Capture the cell that displays the provided text and extract its [X, Y] central coordinate. 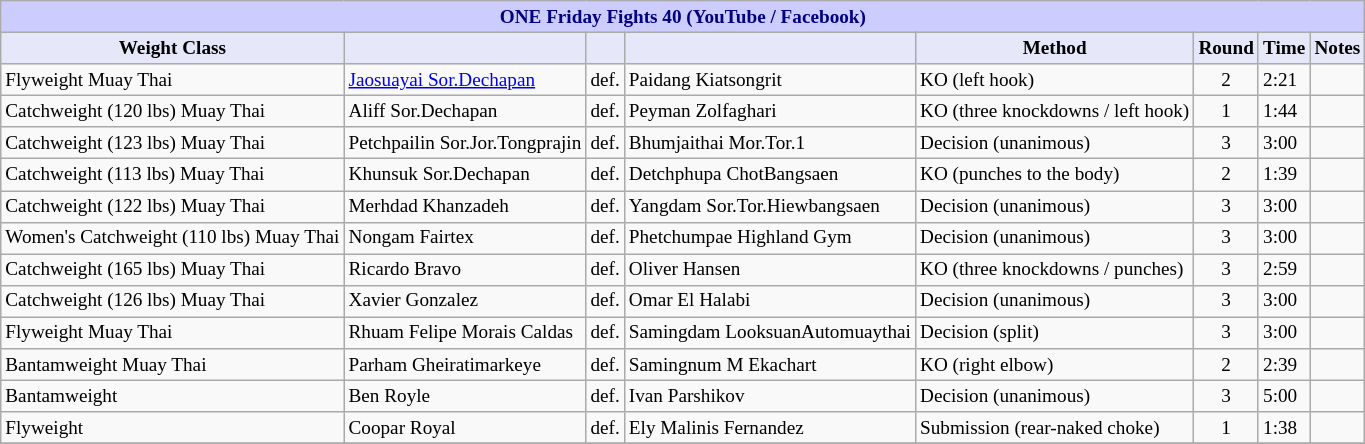
Round [1226, 48]
Catchweight (123 lbs) Muay Thai [172, 143]
Women's Catchweight (110 lbs) Muay Thai [172, 238]
Yangdam Sor.Tor.Hiewbangsaen [770, 206]
Jaosuayai Sor.Dechapan [465, 80]
Submission (rear-naked choke) [1054, 428]
Ely Malinis Fernandez [770, 428]
Method [1054, 48]
Samingnum M Ekachart [770, 365]
Omar El Halabi [770, 301]
5:00 [1284, 396]
Decision (split) [1054, 333]
ONE Friday Fights 40 (YouTube / Facebook) [683, 17]
Flyweight [172, 428]
Notes [1338, 48]
Merhdad Khanzadeh [465, 206]
Bhumjaithai Mor.Tor.1 [770, 143]
Ivan Parshikov [770, 396]
Xavier Gonzalez [465, 301]
Time [1284, 48]
Peyman Zolfaghari [770, 111]
Detchphupa ChotBangsaen [770, 175]
KO (three knockdowns / punches) [1054, 270]
2:59 [1284, 270]
Nongam Fairtex [465, 238]
Ricardo Bravo [465, 270]
1:44 [1284, 111]
Catchweight (122 lbs) Muay Thai [172, 206]
Khunsuk Sor.Dechapan [465, 175]
Phetchumpae Highland Gym [770, 238]
Oliver Hansen [770, 270]
KO (punches to the body) [1054, 175]
Coopar Royal [465, 428]
Petchpailin Sor.Jor.Tongprajin [465, 143]
Weight Class [172, 48]
2:39 [1284, 365]
Catchweight (165 lbs) Muay Thai [172, 270]
KO (three knockdowns / left hook) [1054, 111]
1:38 [1284, 428]
Parham Gheiratimarkeye [465, 365]
Catchweight (126 lbs) Muay Thai [172, 301]
Catchweight (120 lbs) Muay Thai [172, 111]
Bantamweight [172, 396]
Samingdam LooksuanAutomuaythai [770, 333]
Ben Royle [465, 396]
Aliff Sor.Dechapan [465, 111]
Bantamweight Muay Thai [172, 365]
1:39 [1284, 175]
Catchweight (113 lbs) Muay Thai [172, 175]
KO (right elbow) [1054, 365]
2:21 [1284, 80]
Paidang Kiatsongrit [770, 80]
KO (left hook) [1054, 80]
Rhuam Felipe Morais Caldas [465, 333]
